Return the [x, y] coordinate for the center point of the cell that contains the specified text.  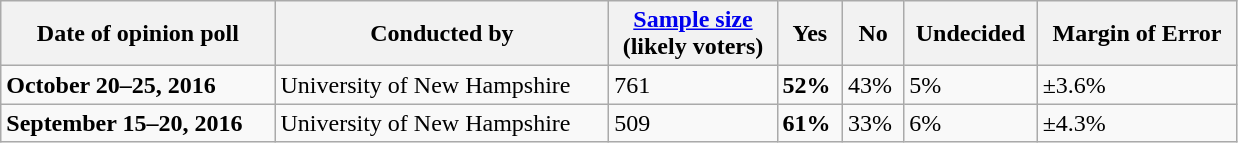
Sample size(likely voters) [693, 34]
No [874, 34]
±4.3% [1137, 123]
Conducted by [442, 34]
Date of opinion poll [138, 34]
±3.6% [1137, 85]
52% [810, 85]
43% [874, 85]
761 [693, 85]
Margin of Error [1137, 34]
Yes [810, 34]
5% [971, 85]
509 [693, 123]
61% [810, 123]
6% [971, 123]
October 20–25, 2016 [138, 85]
September 15–20, 2016 [138, 123]
33% [874, 123]
Undecided [971, 34]
